Return [X, Y] of the center of cell containing provided text 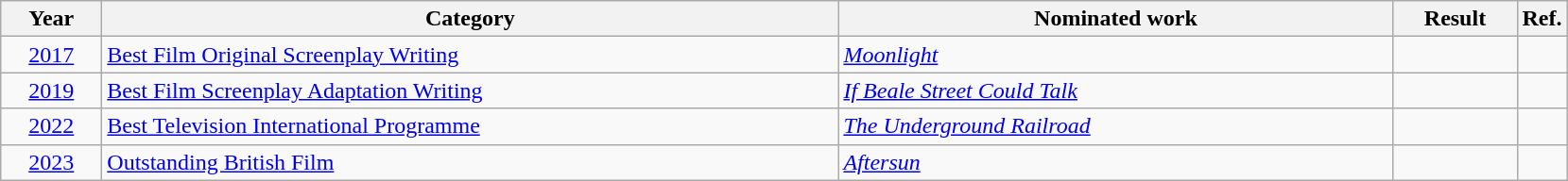
2019 [51, 90]
Category [471, 19]
Best Television International Programme [471, 126]
If Beale Street Could Talk [1115, 90]
Aftersun [1115, 162]
Year [51, 19]
Moonlight [1115, 55]
2017 [51, 55]
Ref. [1542, 19]
Best Film Screenplay Adaptation Writing [471, 90]
2023 [51, 162]
Nominated work [1115, 19]
The Underground Railroad [1115, 126]
Best Film Original Screenplay Writing [471, 55]
Outstanding British Film [471, 162]
2022 [51, 126]
Result [1456, 19]
